Capture the cell that displays the provided text and extract its [X, Y] central coordinate. 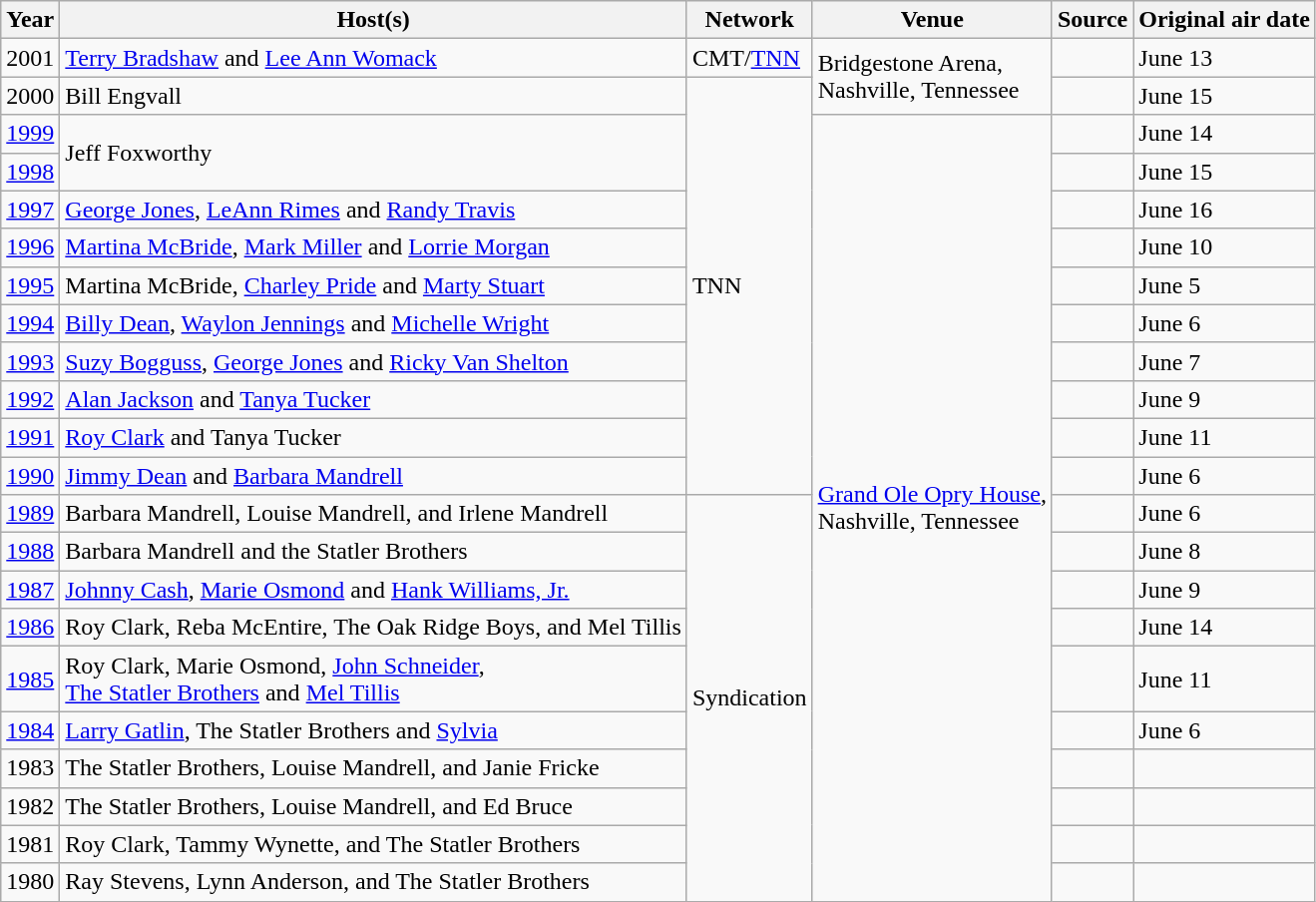
1993 [30, 361]
1988 [30, 552]
Bridgestone Arena,Nashville, Tennessee [932, 77]
Larry Gatlin, The Statler Brothers and Sylvia [373, 730]
June 10 [1225, 247]
The Statler Brothers, Louise Mandrell, and Janie Fricke [373, 768]
Terry Bradshaw and Lee Ann Womack [373, 58]
1987 [30, 590]
2001 [30, 58]
Suzy Bogguss, George Jones and Ricky Van Shelton [373, 361]
Billy Dean, Waylon Jennings and Michelle Wright [373, 323]
1984 [30, 730]
Syndication [749, 698]
1980 [30, 882]
June 13 [1225, 58]
1999 [30, 134]
Ray Stevens, Lynn Anderson, and The Statler Brothers [373, 882]
Source [1092, 20]
Host(s) [373, 20]
1989 [30, 514]
June 8 [1225, 552]
Barbara Mandrell and the Statler Brothers [373, 552]
Roy Clark, Marie Osmond, John Schneider,The Statler Brothers and Mel Tillis [373, 678]
CMT/TNN [749, 58]
Roy Clark, Reba McEntire, The Oak Ridge Boys, and Mel Tillis [373, 628]
Roy Clark and Tanya Tucker [373, 437]
Grand Ole Opry House,Nashville, Tennessee [932, 508]
1990 [30, 476]
Original air date [1225, 20]
1982 [30, 806]
1992 [30, 399]
1985 [30, 678]
Venue [932, 20]
Martina McBride, Charley Pride and Marty Stuart [373, 285]
1991 [30, 437]
TNN [749, 285]
The Statler Brothers, Louise Mandrell, and Ed Bruce [373, 806]
1995 [30, 285]
1981 [30, 844]
George Jones, LeAnn Rimes and Randy Travis [373, 210]
Alan Jackson and Tanya Tucker [373, 399]
Network [749, 20]
June 16 [1225, 210]
Johnny Cash, Marie Osmond and Hank Williams, Jr. [373, 590]
Year [30, 20]
June 5 [1225, 285]
1996 [30, 247]
1983 [30, 768]
1997 [30, 210]
Jeff Foxworthy [373, 153]
2000 [30, 96]
1998 [30, 172]
1986 [30, 628]
Bill Engvall [373, 96]
Jimmy Dean and Barbara Mandrell [373, 476]
June 7 [1225, 361]
Martina McBride, Mark Miller and Lorrie Morgan [373, 247]
Barbara Mandrell, Louise Mandrell, and Irlene Mandrell [373, 514]
Roy Clark, Tammy Wynette, and The Statler Brothers [373, 844]
1994 [30, 323]
